Scan for the cell matching the given text and deliver its (X, Y) coordinate at center. 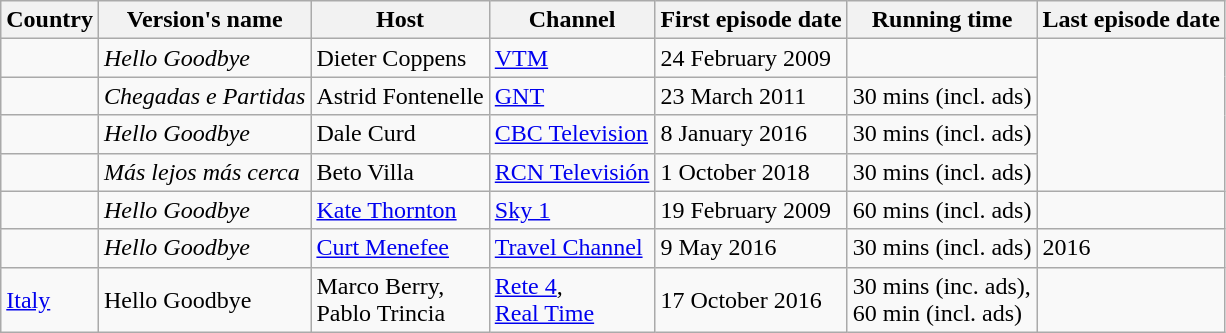
19 February 2009 (751, 210)
17 October 2016 (751, 300)
Dale Curd (400, 134)
Running time (942, 20)
Italy (50, 300)
Marco Berry,Pablo Trincia (400, 300)
Dieter Coppens (400, 58)
Curt Menefee (400, 248)
9 May 2016 (751, 248)
Last episode date (1131, 20)
First episode date (751, 20)
CBC Television (572, 134)
Beto Villa (400, 172)
8 January 2016 (751, 134)
30 mins (inc. ads),60 min (incl. ads) (942, 300)
Country (50, 20)
RCN Televisión (572, 172)
Channel (572, 20)
Astrid Fontenelle (400, 96)
Chegadas e Partidas (204, 96)
Rete 4,Real Time (572, 300)
23 March 2011 (751, 96)
Version's name (204, 20)
24 February 2009 (751, 58)
Host (400, 20)
Kate Thornton (400, 210)
60 mins (incl. ads) (942, 210)
GNT (572, 96)
2016 (1131, 248)
Travel Channel (572, 248)
VTM (572, 58)
Sky 1 (572, 210)
1 October 2018 (751, 172)
Más lejos más cerca (204, 172)
